Detect which cell encompasses the target text, then output its (X, Y) center coordinate. 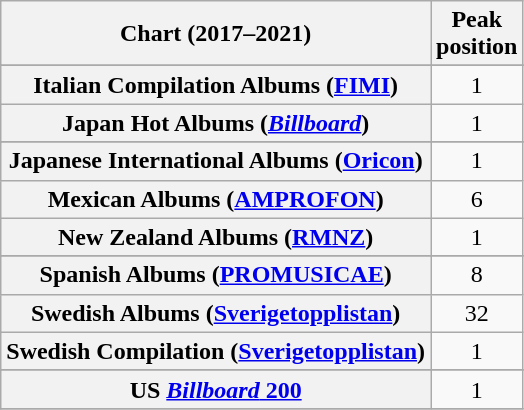
Peak position (477, 34)
US Billboard 200 (216, 389)
32 (477, 313)
Italian Compilation Albums (FIMI) (216, 85)
Swedish Compilation (Sverigetopplistan) (216, 351)
8 (477, 275)
New Zealand Albums (RMNZ) (216, 237)
Swedish Albums (Sverigetopplistan) (216, 313)
Japanese International Albums (Oricon) (216, 161)
Chart (2017–2021) (216, 34)
Mexican Albums (AMPROFON) (216, 199)
6 (477, 199)
Japan Hot Albums (Billboard) (216, 123)
Spanish Albums (PROMUSICAE) (216, 275)
